Return the (x, y) coordinate for the center point of the cell that contains the specified text.  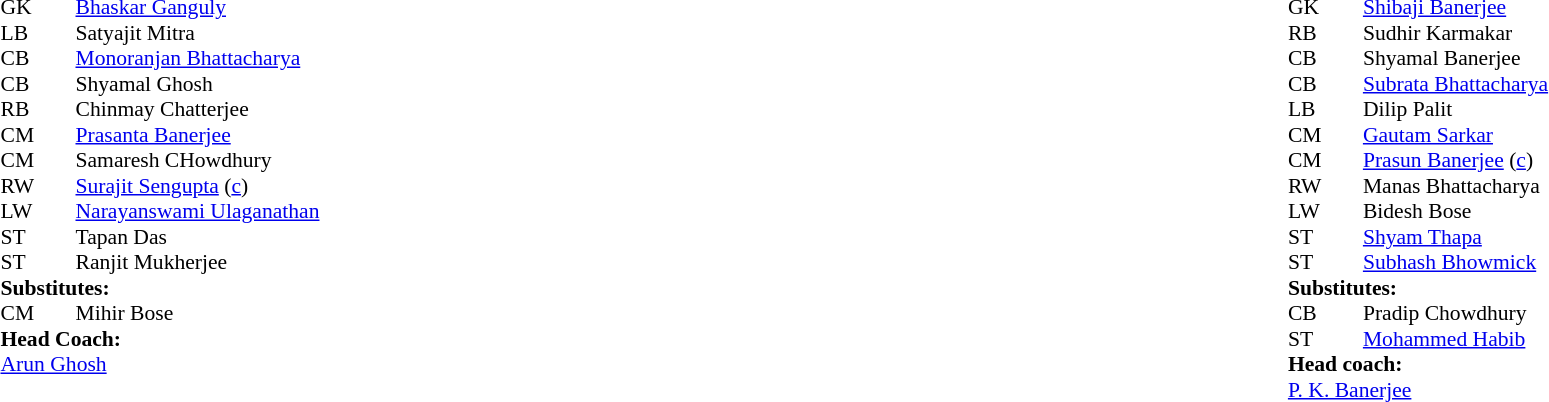
Narayanswami Ulaganathan (198, 211)
Manas Bhattacharya (1456, 186)
Satyajit Mitra (198, 33)
Surajit Sengupta (c) (198, 186)
Gautam Sarkar (1456, 135)
Bidesh Bose (1456, 211)
Monoranjan Bhattacharya (198, 59)
Prasun Banerjee (c) (1456, 161)
Dilip Palit (1456, 109)
Arun Ghosh (160, 365)
Mihir Bose (198, 313)
Subhash Bhowmick (1456, 263)
Head coach: (1418, 365)
Pradip Chowdhury (1456, 313)
Shyamal Ghosh (198, 84)
Tapan Das (198, 237)
Shyamal Banerjee (1456, 59)
Ranjit Mukherjee (198, 263)
Subrata Bhattacharya (1456, 84)
Chinmay Chatterjee (198, 109)
Samaresh CHowdhury (198, 161)
Mohammed Habib (1456, 339)
Sudhir Karmakar (1456, 33)
Prasanta Banerjee (198, 135)
Head Coach: (160, 339)
Shyam Thapa (1456, 237)
